Return [x, y] of the center of cell containing provided text 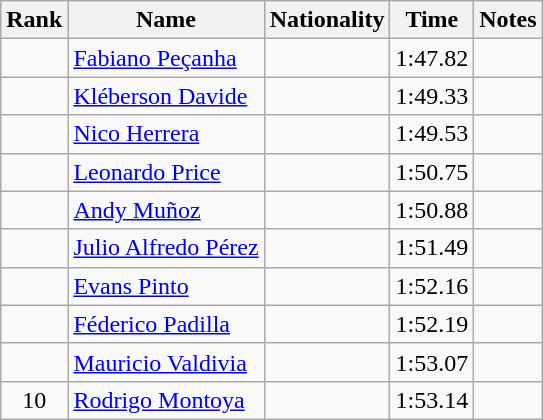
1:47.82 [432, 58]
Féderico Padilla [166, 324]
1:52.16 [432, 286]
Kléberson Davide [166, 96]
1:51.49 [432, 248]
Nationality [327, 20]
1:49.33 [432, 96]
Evans Pinto [166, 286]
1:49.53 [432, 134]
1:50.75 [432, 172]
Fabiano Peçanha [166, 58]
Name [166, 20]
Rank [34, 20]
Mauricio Valdivia [166, 362]
1:50.88 [432, 210]
1:52.19 [432, 324]
Nico Herrera [166, 134]
1:53.14 [432, 400]
Julio Alfredo Pérez [166, 248]
Time [432, 20]
1:53.07 [432, 362]
Notes [508, 20]
Leonardo Price [166, 172]
Rodrigo Montoya [166, 400]
10 [34, 400]
Andy Muñoz [166, 210]
